Search for the cell housing the specified text and yield its [X, Y] center coordinate. 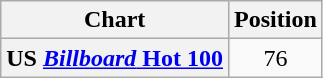
US Billboard Hot 100 [115, 58]
Chart [115, 20]
Position [276, 20]
76 [276, 58]
